Identify which cell holds the provided text, then report its [X, Y] central coordinate. 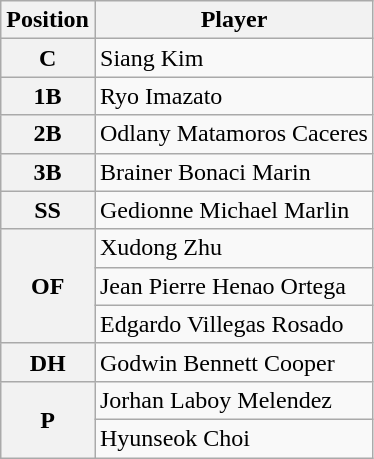
Ryo Imazato [234, 96]
SS [48, 210]
2B [48, 134]
1B [48, 96]
Godwin Bennett Cooper [234, 362]
Player [234, 20]
Jorhan Laboy Melendez [234, 400]
C [48, 58]
3B [48, 172]
Odlany Matamoros Caceres [234, 134]
Edgardo Villegas Rosado [234, 324]
Xudong Zhu [234, 248]
Brainer Bonaci Marin [234, 172]
Jean Pierre Henao Ortega [234, 286]
DH [48, 362]
Gedionne Michael Marlin [234, 210]
Position [48, 20]
P [48, 419]
OF [48, 286]
Hyunseok Choi [234, 438]
Siang Kim [234, 58]
